Output the [x, y] coordinate of the center of the cell containing the given text.  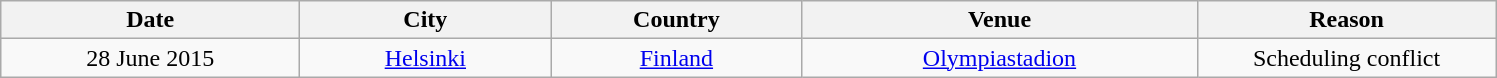
Finland [676, 58]
City [426, 20]
28 June 2015 [150, 58]
Venue [1000, 20]
Scheduling conflict [1346, 58]
Country [676, 20]
Reason [1346, 20]
Date [150, 20]
Olympiastadion [1000, 58]
Helsinki [426, 58]
